Scan for the cell matching the given text and deliver its [x, y] coordinate at center. 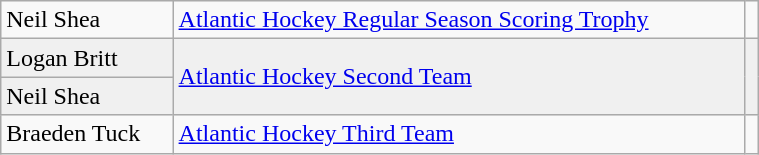
Atlantic Hockey Regular Season Scoring Trophy [458, 20]
Atlantic Hockey Second Team [458, 77]
Braeden Tuck [87, 134]
Atlantic Hockey Third Team [458, 134]
Logan Britt [87, 58]
